Extract the [X, Y] coordinate from the center of the cell holding the provided text.  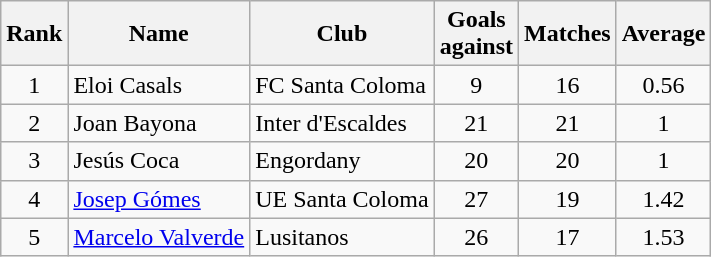
17 [568, 237]
Average [664, 34]
Marcelo Valverde [159, 237]
1.53 [664, 237]
2 [34, 123]
26 [476, 237]
3 [34, 161]
1.42 [664, 199]
Engordany [342, 161]
Lusitanos [342, 237]
Inter d'Escaldes [342, 123]
Josep Gómes [159, 199]
Goals against [476, 34]
Club [342, 34]
0.56 [664, 85]
FC Santa Coloma [342, 85]
Eloi Casals [159, 85]
19 [568, 199]
9 [476, 85]
Matches [568, 34]
Rank [34, 34]
16 [568, 85]
Jesús Coca [159, 161]
Joan Bayona [159, 123]
27 [476, 199]
UE Santa Coloma [342, 199]
5 [34, 237]
4 [34, 199]
Name [159, 34]
